Return [x, y] of the center of cell containing provided text 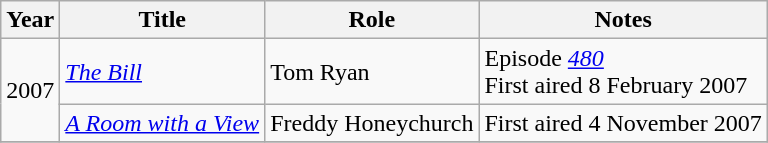
Title [162, 20]
First aired 4 November 2007 [623, 123]
Role [372, 20]
2007 [30, 90]
Notes [623, 20]
A Room with a View [162, 123]
Tom Ryan [372, 72]
Episode 480First aired 8 February 2007 [623, 72]
Year [30, 20]
Freddy Honeychurch [372, 123]
The Bill [162, 72]
